Determine the [X, Y] coordinate at the center of the cell enclosing the given text.  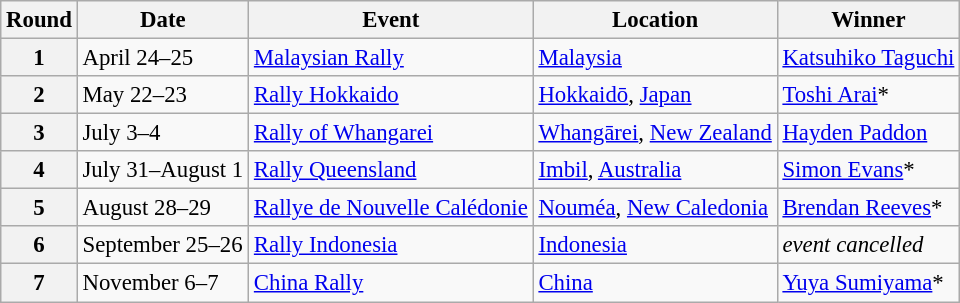
Event [392, 20]
Nouméa, New Caledonia [655, 208]
May 22–23 [162, 95]
2 [39, 95]
7 [39, 283]
Rally Queensland [392, 170]
Simon Evans* [868, 170]
China [655, 283]
Hayden Paddon [868, 133]
Brendan Reeves* [868, 208]
Toshi Arai* [868, 95]
Location [655, 20]
5 [39, 208]
September 25–26 [162, 245]
Rally of Whangarei [392, 133]
July 31–August 1 [162, 170]
July 3–4 [162, 133]
November 6–7 [162, 283]
Date [162, 20]
Katsuhiko Taguchi [868, 58]
China Rally [392, 283]
Whangārei, New Zealand [655, 133]
Malaysian Rally [392, 58]
3 [39, 133]
Round [39, 20]
Rally Indonesia [392, 245]
Yuya Sumiyama* [868, 283]
Rallye de Nouvelle Calédonie [392, 208]
August 28–29 [162, 208]
4 [39, 170]
Winner [868, 20]
Rally Hokkaido [392, 95]
April 24–25 [162, 58]
Hokkaidō, Japan [655, 95]
1 [39, 58]
6 [39, 245]
Imbil, Australia [655, 170]
Malaysia [655, 58]
Indonesia [655, 245]
event cancelled [868, 245]
